Provide the [X, Y] coordinate of the cell's center where the given text is located.  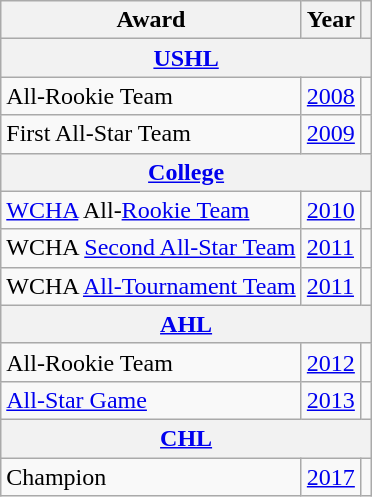
First All-Star Team [152, 134]
Award [152, 20]
WCHA Second All-Star Team [152, 248]
USHL [186, 58]
2010 [330, 210]
2013 [330, 400]
2008 [330, 96]
All-Star Game [152, 400]
WCHA All-Tournament Team [152, 286]
College [186, 172]
2017 [330, 477]
WCHA All-Rookie Team [152, 210]
AHL [186, 324]
CHL [186, 438]
2009 [330, 134]
Champion [152, 477]
2012 [330, 362]
Year [330, 20]
